For the text-containing cell, return its midpoint in (x, y) coordinate format. 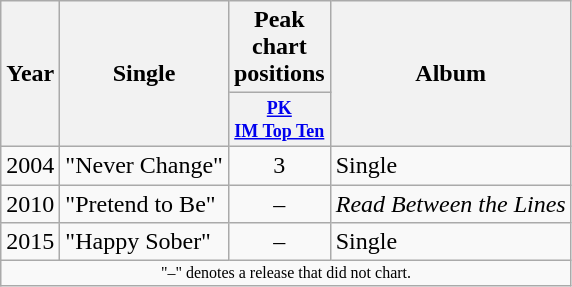
PKIM Top Ten (279, 120)
2015 (30, 242)
"Pretend to Be" (144, 204)
2010 (30, 204)
"Happy Sober" (144, 242)
Year (30, 74)
3 (279, 165)
Peak chart positions (279, 47)
"Never Change" (144, 165)
2004 (30, 165)
Read Between the Lines (450, 204)
Album (450, 74)
"–" denotes a release that did not chart. (286, 273)
